Find where the given text appears and provide that cell's center as [X, Y] coordinate. 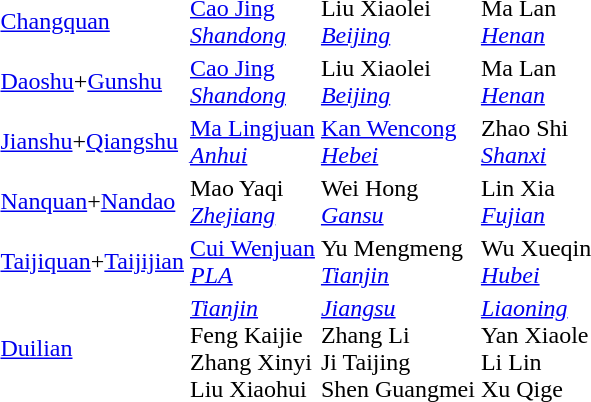
Yu MengmengTianjin [398, 262]
Kan WencongHebei [398, 142]
Cui WenjuanPLA [252, 262]
Wei HongGansu [398, 202]
Mao YaqiZhejiang [252, 202]
Liu XiaoleiBeijing [398, 82]
Ma LingjuanAnhui [252, 142]
Cao JingShandong [252, 82]
